Detect which cell encompasses the target text, then output its (x, y) center coordinate. 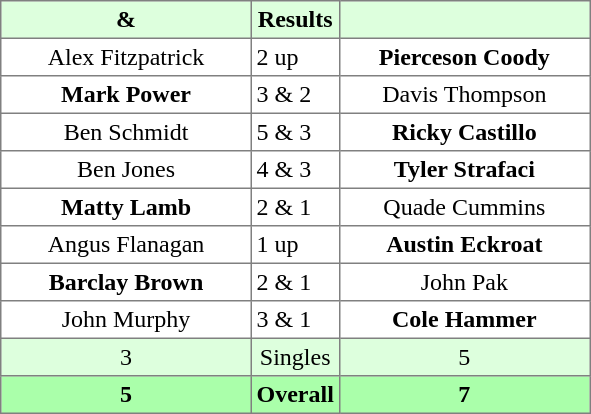
3 (126, 357)
Tyler Strafaci (464, 170)
Ricky Castillo (464, 132)
Matty Lamb (126, 207)
Pierceson Coody (464, 57)
Overall (295, 395)
Singles (295, 357)
5 & 3 (295, 132)
Alex Fitzpatrick (126, 57)
Mark Power (126, 95)
Ben Schmidt (126, 132)
Angus Flanagan (126, 245)
Davis Thompson (464, 95)
Results (295, 20)
Ben Jones (126, 170)
3 & 1 (295, 320)
2 up (295, 57)
John Pak (464, 282)
7 (464, 395)
3 & 2 (295, 95)
Quade Cummins (464, 207)
& (126, 20)
Cole Hammer (464, 320)
Austin Eckroat (464, 245)
Barclay Brown (126, 282)
4 & 3 (295, 170)
John Murphy (126, 320)
1 up (295, 245)
